Determine the [X, Y] coordinate at the center of the cell enclosing the given text.  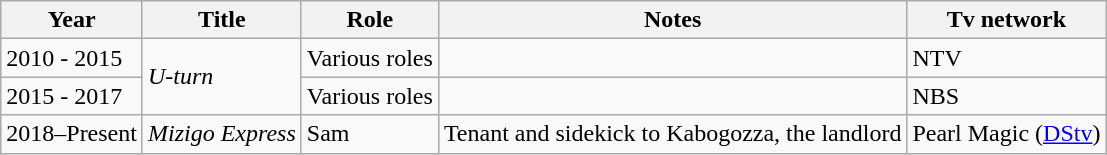
NTV [1006, 58]
Mizigo Express [222, 134]
Tv network [1006, 20]
Notes [672, 20]
Year [72, 20]
U-turn [222, 77]
2018–Present [72, 134]
Sam [370, 134]
Pearl Magic (DStv) [1006, 134]
NBS [1006, 96]
Role [370, 20]
2015 - 2017 [72, 96]
Tenant and sidekick to Kabogozza, the landlord [672, 134]
2010 - 2015 [72, 58]
Title [222, 20]
